Find where the given text appears and provide that cell's center as [X, Y] coordinate. 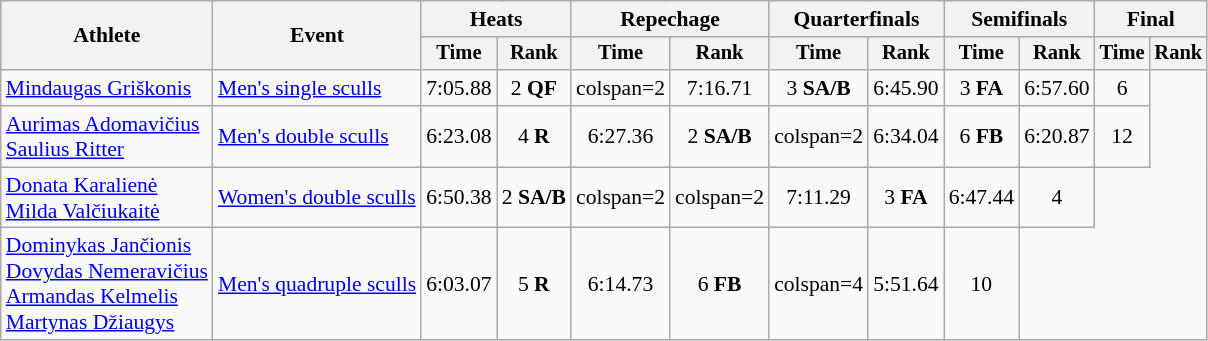
4 R [534, 136]
6:14.73 [620, 284]
5 R [534, 284]
Men's single sculls [317, 88]
6:27.36 [620, 136]
Semifinals [1020, 19]
12 [1122, 136]
Repechage [670, 19]
Quarterfinals [856, 19]
5:51.64 [906, 284]
10 [982, 284]
Aurimas AdomavičiusSaulius Ritter [107, 136]
Dominykas JančionisDovydas NemeravičiusArmandas KelmelisMartynas Džiaugys [107, 284]
Men's quadruple sculls [317, 284]
6:23.08 [458, 136]
7:11.29 [818, 198]
6:20.87 [1056, 136]
6:45.90 [906, 88]
6:50.38 [458, 198]
Donata KaralienėMilda Valčiukaitė [107, 198]
6:03.07 [458, 284]
6:47.44 [982, 198]
2 QF [534, 88]
7:05.88 [458, 88]
Event [317, 36]
Women's double sculls [317, 198]
4 [1056, 198]
Mindaugas Griškonis [107, 88]
colspan=4 [818, 284]
Men's double sculls [317, 136]
6:34.04 [906, 136]
Heats [496, 19]
Final [1151, 19]
6 [1122, 88]
7:16.71 [720, 88]
3 SA/B [818, 88]
6:57.60 [1056, 88]
Athlete [107, 36]
